Locate the cell with the specified text and output its [x, y] center coordinate. 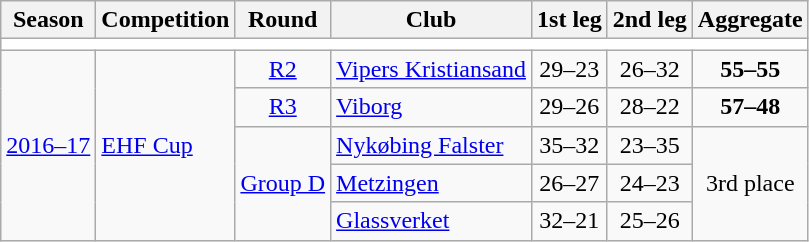
R2 [283, 69]
Glassverket [432, 221]
R3 [283, 107]
32–21 [570, 221]
Group D [283, 183]
2nd leg [650, 20]
1st leg [570, 20]
2016–17 [48, 145]
Nykøbing Falster [432, 145]
Metzingen [432, 183]
23–35 [650, 145]
29–23 [570, 69]
29–26 [570, 107]
Club [432, 20]
28–22 [650, 107]
EHF Cup [166, 145]
3rd place [750, 183]
Competition [166, 20]
Aggregate [750, 20]
35–32 [570, 145]
57–48 [750, 107]
26–27 [570, 183]
Viborg [432, 107]
Season [48, 20]
26–32 [650, 69]
55–55 [750, 69]
25–26 [650, 221]
24–23 [650, 183]
Vipers Kristiansand [432, 69]
Round [283, 20]
